Capture the cell that displays the provided text and extract its [x, y] central coordinate. 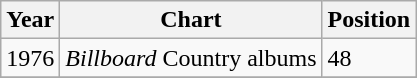
Billboard Country albums [191, 58]
1976 [30, 58]
48 [369, 58]
Chart [191, 20]
Year [30, 20]
Position [369, 20]
